Determine the [X, Y] coordinate at the center of the cell enclosing the given text.  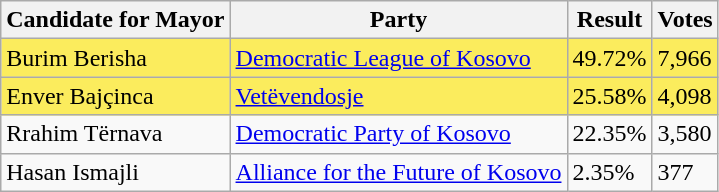
22.35% [610, 134]
Candidate for Mayor [116, 20]
Vetëvendosje [398, 96]
7,966 [685, 58]
25.58% [610, 96]
377 [685, 172]
3,580 [685, 134]
Hasan Ismajli [116, 172]
Burim Berisha [116, 58]
4,098 [685, 96]
49.72% [610, 58]
Rrahim Tërnava [116, 134]
Result [610, 20]
Votes [685, 20]
Democratic Party of Kosovo [398, 134]
Democratic League of Kosovo [398, 58]
Party [398, 20]
Enver Bajçinca [116, 96]
2.35% [610, 172]
Alliance for the Future of Kosovo [398, 172]
